Return (x, y) of the center of cell containing provided text 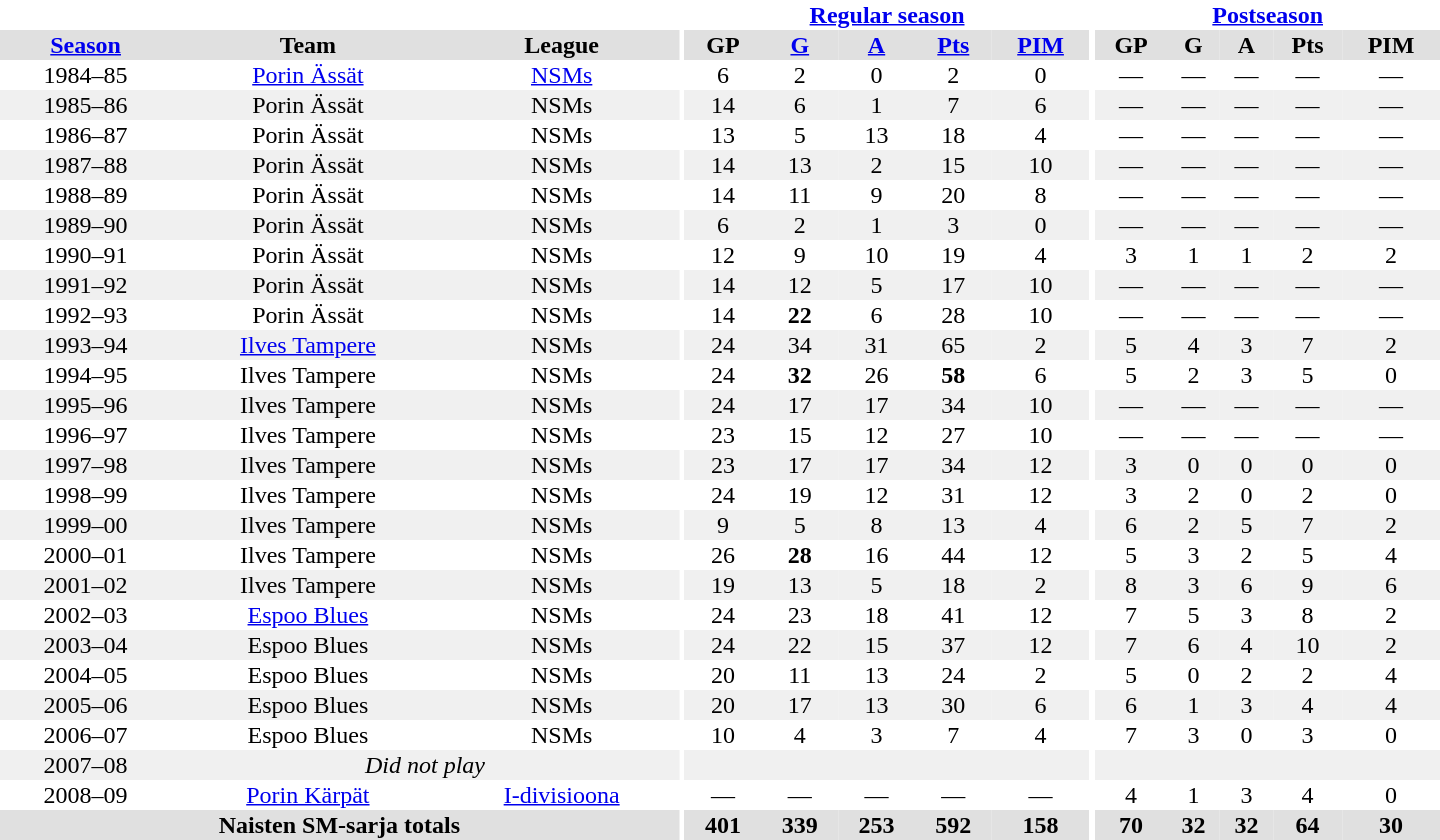
41 (954, 615)
58 (954, 375)
401 (724, 825)
League (562, 45)
1986–87 (86, 135)
1984–85 (86, 75)
Porin Kärpät (308, 795)
1995–96 (86, 405)
65 (954, 345)
1990–91 (86, 255)
2006–07 (86, 735)
2000–01 (86, 555)
Regular season (888, 15)
2003–04 (86, 645)
Team (308, 45)
37 (954, 645)
Naisten SM-sarja totals (340, 825)
1989–90 (86, 225)
253 (876, 825)
2008–09 (86, 795)
2005–06 (86, 705)
64 (1308, 825)
1993–94 (86, 345)
2002–03 (86, 615)
1987–88 (86, 165)
Postseason (1268, 15)
27 (954, 435)
Did not play (425, 765)
1992–93 (86, 315)
70 (1131, 825)
Season (86, 45)
2001–02 (86, 585)
I-divisioona (562, 795)
1991–92 (86, 285)
1997–98 (86, 465)
1988–89 (86, 195)
1998–99 (86, 495)
158 (1041, 825)
1994–95 (86, 375)
1985–86 (86, 105)
2007–08 (86, 765)
339 (800, 825)
2004–05 (86, 675)
44 (954, 555)
1996–97 (86, 435)
1999–00 (86, 525)
592 (954, 825)
16 (876, 555)
